Scan for the cell matching the given text and deliver its (x, y) coordinate at center. 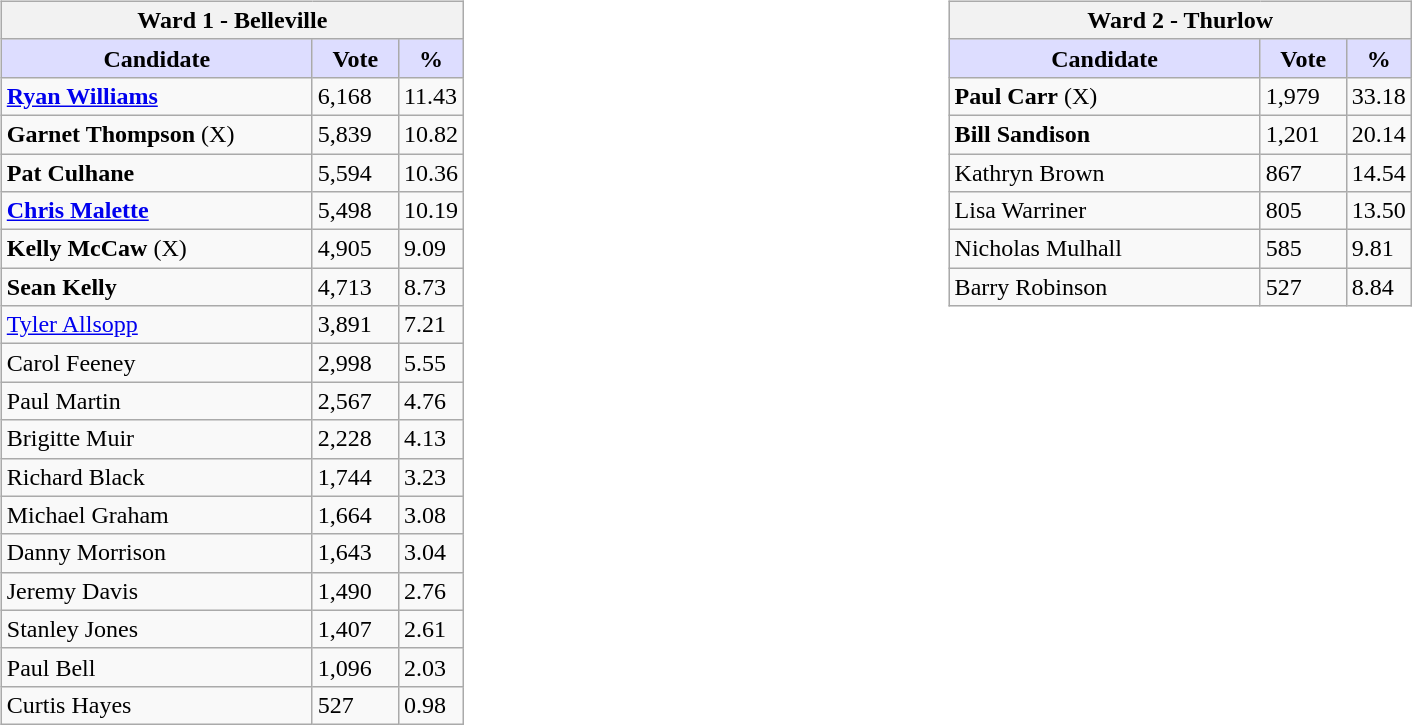
Lisa Warriner (1104, 211)
Richard Black (156, 477)
Sean Kelly (156, 287)
Kelly McCaw (X) (156, 249)
Paul Bell (156, 667)
Pat Culhane (156, 173)
Chris Malette (156, 211)
4,905 (355, 249)
14.54 (1378, 173)
0.98 (430, 705)
5,839 (355, 134)
9.09 (430, 249)
Ward 1 - Belleville (232, 20)
Danny Morrison (156, 553)
9.81 (1378, 249)
3,891 (355, 325)
2.03 (430, 667)
10.36 (430, 173)
6,168 (355, 96)
Paul Carr (X) (1104, 96)
33.18 (1378, 96)
10.19 (430, 211)
2.61 (430, 629)
1,201 (1303, 134)
4.76 (430, 401)
4.13 (430, 439)
Paul Martin (156, 401)
3.08 (430, 515)
8.84 (1378, 287)
7.21 (430, 325)
Brigitte Muir (156, 439)
13.50 (1378, 211)
585 (1303, 249)
2,228 (355, 439)
867 (1303, 173)
1,664 (355, 515)
10.82 (430, 134)
805 (1303, 211)
8.73 (430, 287)
1,643 (355, 553)
1,490 (355, 591)
11.43 (430, 96)
Stanley Jones (156, 629)
2,998 (355, 363)
1,096 (355, 667)
Michael Graham (156, 515)
Barry Robinson (1104, 287)
Bill Sandison (1104, 134)
Carol Feeney (156, 363)
4,713 (355, 287)
Ryan Williams (156, 96)
5,498 (355, 211)
2.76 (430, 591)
5,594 (355, 173)
Tyler Allsopp (156, 325)
2,567 (355, 401)
Curtis Hayes (156, 705)
1,407 (355, 629)
5.55 (430, 363)
1,744 (355, 477)
Garnet Thompson (X) (156, 134)
3.23 (430, 477)
1,979 (1303, 96)
20.14 (1378, 134)
Ward 2 - Thurlow (1180, 20)
Jeremy Davis (156, 591)
Kathryn Brown (1104, 173)
Nicholas Mulhall (1104, 249)
3.04 (430, 553)
